Return [X, Y] of the center of cell containing provided text 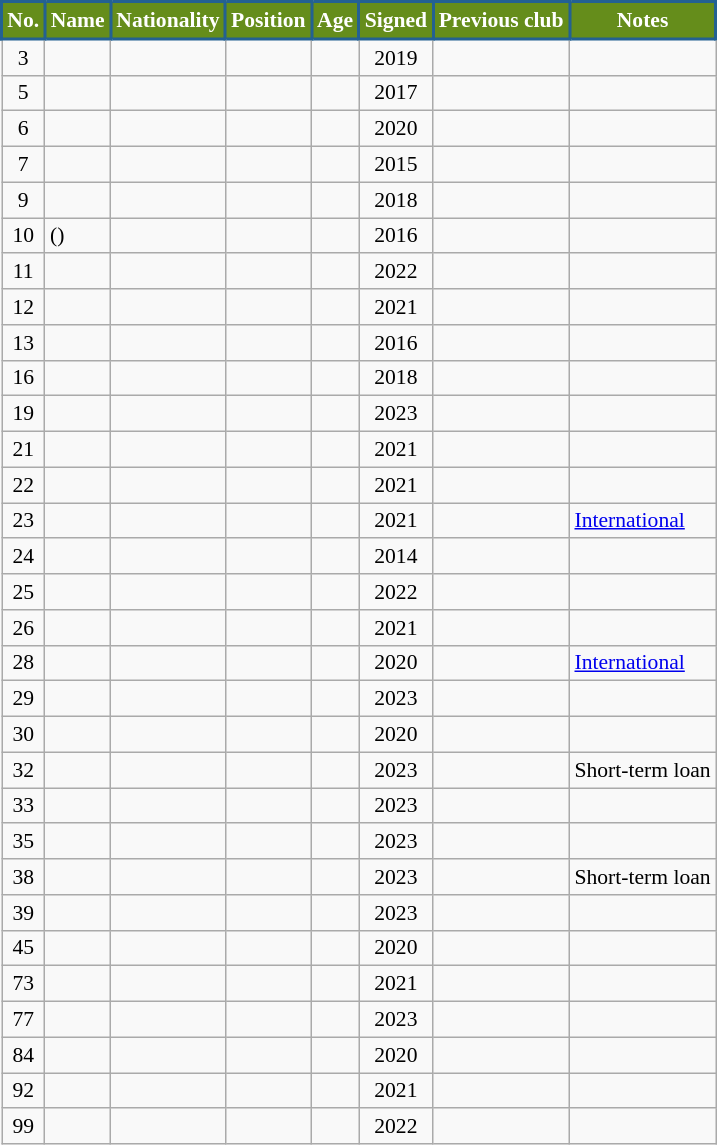
Age [335, 20]
Position [268, 20]
No. [24, 20]
16 [24, 378]
19 [24, 414]
77 [24, 1020]
13 [24, 343]
32 [24, 770]
10 [24, 236]
() [78, 236]
23 [24, 521]
Previous club [502, 20]
29 [24, 699]
73 [24, 984]
99 [24, 1127]
3 [24, 57]
Notes [642, 20]
Nationality [168, 20]
35 [24, 842]
11 [24, 272]
24 [24, 557]
2014 [396, 557]
2017 [396, 93]
6 [24, 129]
84 [24, 1055]
7 [24, 165]
30 [24, 735]
Signed [396, 20]
9 [24, 200]
33 [24, 806]
26 [24, 628]
12 [24, 307]
25 [24, 592]
45 [24, 948]
38 [24, 877]
92 [24, 1091]
21 [24, 450]
Name [78, 20]
2019 [396, 57]
39 [24, 913]
28 [24, 663]
2015 [396, 165]
5 [24, 93]
22 [24, 485]
